Detect which cell encompasses the target text, then output its (x, y) center coordinate. 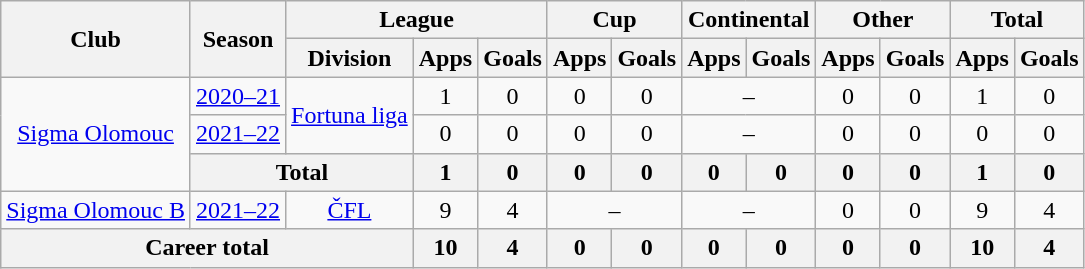
Continental (749, 20)
2020–21 (238, 96)
Cup (614, 20)
ČFL (350, 210)
League (417, 20)
Other (883, 20)
Division (350, 58)
Sigma Olomouc B (96, 210)
Fortuna liga (350, 115)
Season (238, 39)
Career total (207, 248)
Club (96, 39)
Sigma Olomouc (96, 134)
